Capture the cell that displays the provided text and extract its (X, Y) central coordinate. 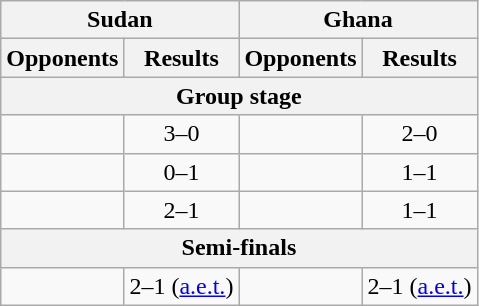
Semi-finals (239, 248)
Ghana (358, 20)
3–0 (182, 134)
Sudan (120, 20)
0–1 (182, 172)
2–0 (420, 134)
Group stage (239, 96)
2–1 (182, 210)
